Detect which cell encompasses the target text, then output its (X, Y) center coordinate. 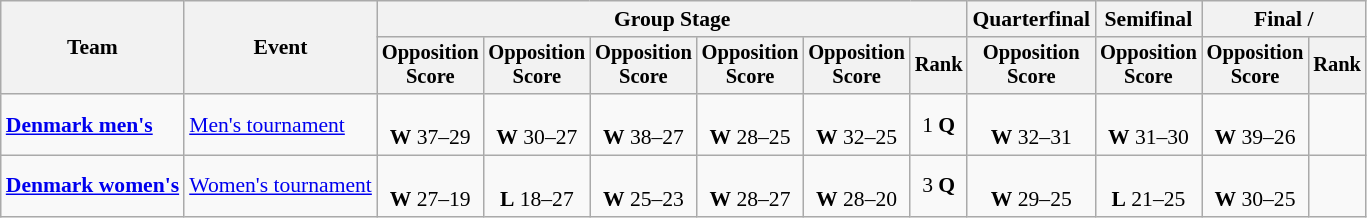
W 29–25 (1031, 186)
L 21–25 (1148, 186)
W 28–25 (750, 124)
Group Stage (672, 19)
W 30–27 (536, 124)
Team (92, 48)
1 Q (939, 124)
Semifinal (1148, 19)
Men's tournament (280, 124)
W 28–27 (750, 186)
Quarterfinal (1031, 19)
W 32–31 (1031, 124)
Final / (1284, 19)
W 38–27 (644, 124)
W 31–30 (1148, 124)
L 18–27 (536, 186)
Denmark men's (92, 124)
W 25–23 (644, 186)
W 27–19 (430, 186)
W 28–20 (856, 186)
Women's tournament (280, 186)
Denmark women's (92, 186)
Event (280, 48)
W 39–26 (1256, 124)
3 Q (939, 186)
W 37–29 (430, 124)
W 30–25 (1256, 186)
W 32–25 (856, 124)
